Identify which cell holds the provided text, then report its (X, Y) central coordinate. 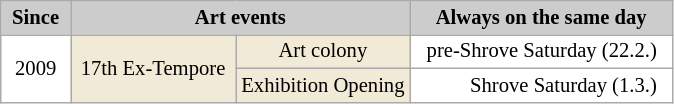
2009 (36, 68)
Since (36, 17)
Exhibition Opening (324, 85)
Shrove Saturday (1.3.) (541, 85)
Art events (240, 17)
Always on the same day (541, 17)
Art colony (324, 51)
pre-Shrove Saturday (22.2.) (541, 51)
17th Ex-Tempore (152, 68)
